Locate the cell with the specified text and output its [X, Y] center coordinate. 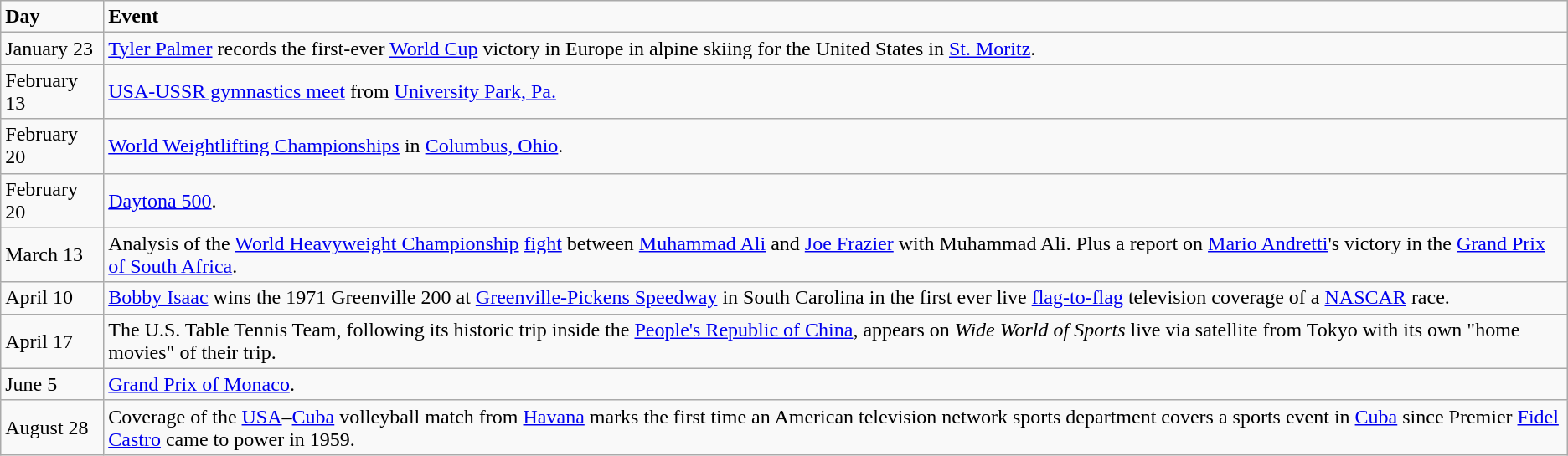
August 28 [52, 427]
March 13 [52, 254]
Day [52, 17]
World Weightlifting Championships in Columbus, Ohio. [836, 146]
June 5 [52, 384]
February 13 [52, 92]
Daytona 500. [836, 201]
April 17 [52, 341]
Tyler Palmer records the first-ever World Cup victory in Europe in alpine skiing for the United States in St. Moritz. [836, 49]
April 10 [52, 298]
USA-USSR gymnastics meet from University Park, Pa. [836, 92]
Event [836, 17]
January 23 [52, 49]
Grand Prix of Monaco. [836, 384]
